Locate the cell with the specified text and output its (X, Y) center coordinate. 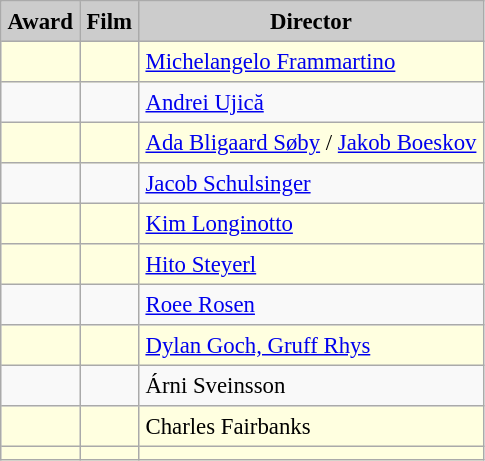
Award (40, 21)
Roee Rosen (311, 304)
Hito Steyerl (311, 264)
Charles Fairbanks (311, 426)
Árni Sveinsson (311, 385)
Director (311, 21)
Dylan Goch, Gruff Rhys (311, 345)
Ada Bligaard Søby / Jakob Boeskov (311, 142)
Andrei Ujică (311, 102)
Jacob Schulsinger (311, 183)
Michelangelo Frammartino (311, 61)
Kim Longinotto (311, 223)
Film (110, 21)
